Locate the cell with the specified text and output its [X, Y] center coordinate. 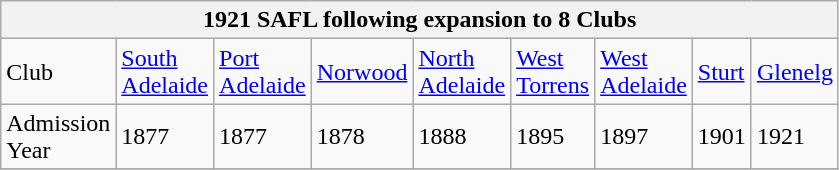
North Adelaide [462, 72]
1897 [644, 136]
AdmissionYear [58, 136]
Glenelg [794, 72]
Norwood [362, 72]
1895 [553, 136]
West Adelaide [644, 72]
1921 [794, 136]
1921 SAFL following expansion to 8 Clubs [420, 20]
1888 [462, 136]
1901 [722, 136]
Sturt [722, 72]
South Adelaide [165, 72]
West Torrens [553, 72]
Club [58, 72]
1878 [362, 136]
Port Adelaide [263, 72]
